Return the (x, y) coordinate for the center point of the cell that contains the specified text.  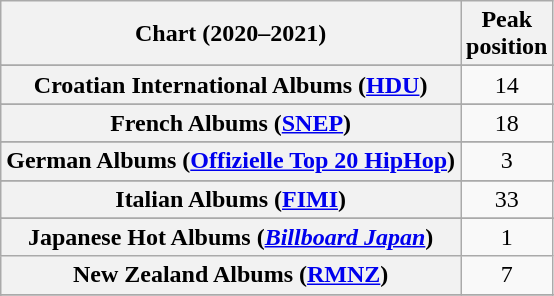
Croatian International Albums (HDU) (231, 85)
French Albums (SNEP) (231, 123)
Japanese Hot Albums (Billboard Japan) (231, 237)
7 (507, 275)
33 (507, 199)
1 (507, 237)
Peakposition (507, 34)
Italian Albums (FIMI) (231, 199)
New Zealand Albums (RMNZ) (231, 275)
14 (507, 85)
German Albums (Offizielle Top 20 HipHop) (231, 161)
18 (507, 123)
3 (507, 161)
Chart (2020–2021) (231, 34)
